Return (X, Y) of the center of cell containing provided text 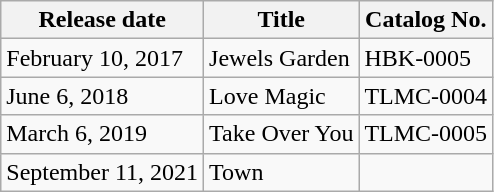
Jewels Garden (282, 58)
Title (282, 20)
September 11, 2021 (102, 172)
February 10, 2017 (102, 58)
TLMC-0005 (426, 134)
HBK-0005 (426, 58)
Release date (102, 20)
June 6, 2018 (102, 96)
Take Over You (282, 134)
Town (282, 172)
March 6, 2019 (102, 134)
Catalog No. (426, 20)
TLMC-0004 (426, 96)
Love Magic (282, 96)
